Search for the cell housing the specified text and yield its (X, Y) center coordinate. 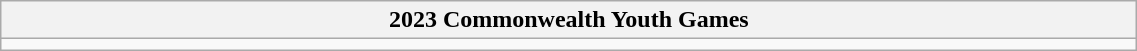
2023 Commonwealth Youth Games (569, 20)
